For the text-containing cell, return its midpoint in [X, Y] coordinate format. 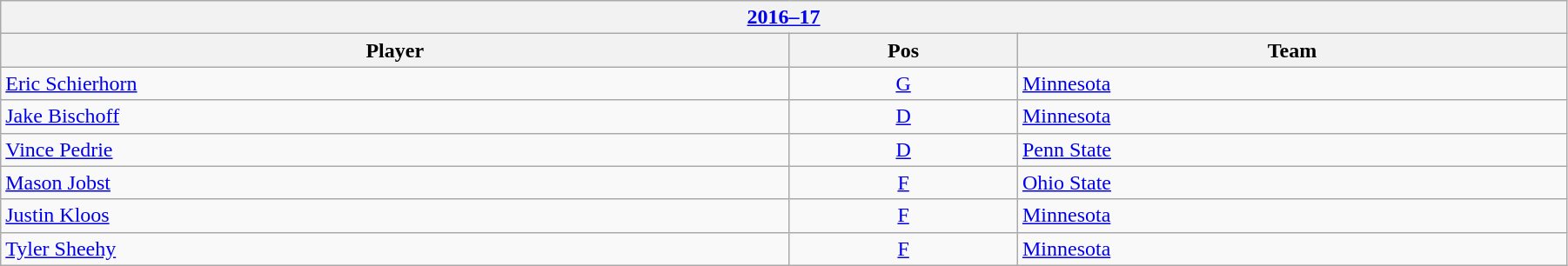
Mason Jobst [395, 183]
Vince Pedrie [395, 150]
Eric Schierhorn [395, 83]
Player [395, 50]
Penn State [1291, 150]
Tyler Sheehy [395, 249]
Ohio State [1291, 183]
Team [1291, 50]
Justin Kloos [395, 216]
Jake Bischoff [395, 116]
G [903, 83]
Pos [903, 50]
2016–17 [784, 17]
